From the cell containing the given text, extract its center point as (X, Y) coordinate. 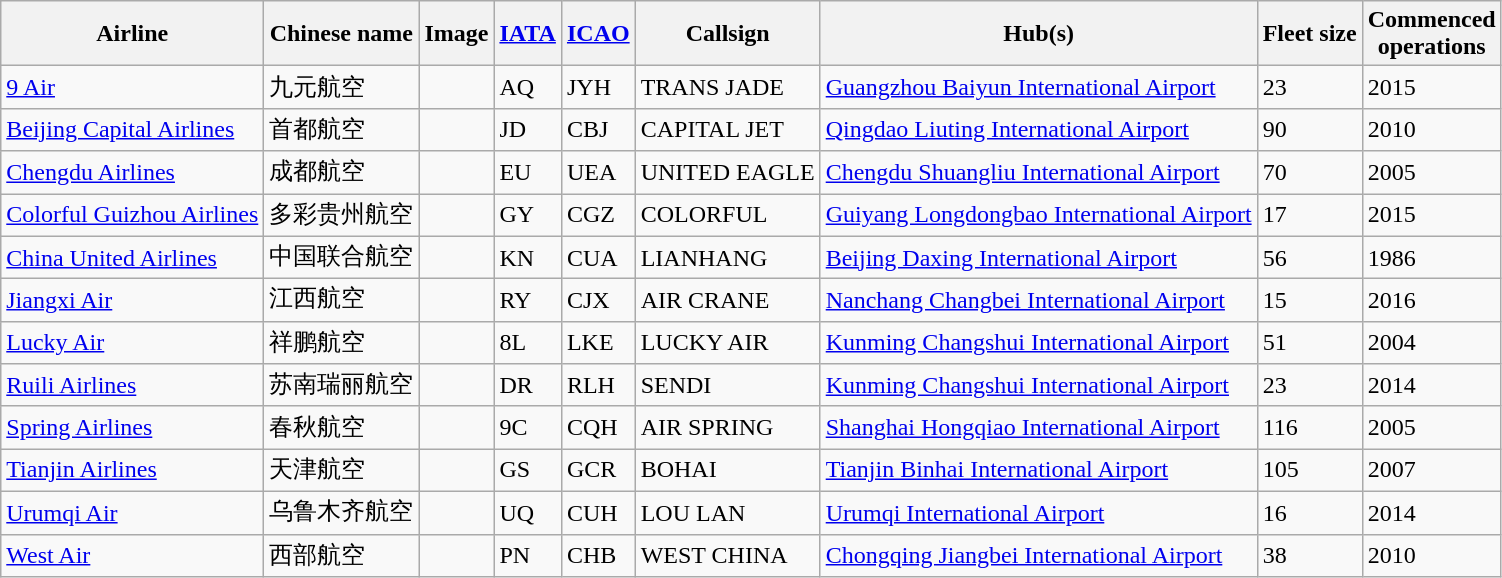
CUH (598, 512)
CUA (598, 258)
乌鲁木齐航空 (342, 512)
Urumqi International Airport (1038, 512)
成都航空 (342, 172)
LIANHANG (728, 258)
CHB (598, 556)
Chengdu Airlines (132, 172)
UNITED EAGLE (728, 172)
GCR (598, 470)
西部航空 (342, 556)
Guangzhou Baiyun International Airport (1038, 88)
UQ (528, 512)
1986 (1432, 258)
90 (1310, 130)
Beijing Capital Airlines (132, 130)
16 (1310, 512)
56 (1310, 258)
首都航空 (342, 130)
Hub(s) (1038, 34)
Urumqi Air (132, 512)
Guiyang Longdongbao International Airport (1038, 216)
116 (1310, 428)
38 (1310, 556)
SENDI (728, 386)
Shanghai Hongqiao International Airport (1038, 428)
天津航空 (342, 470)
EU (528, 172)
Nanchang Changbei International Airport (1038, 300)
UEA (598, 172)
Image (456, 34)
2004 (1432, 342)
JYH (598, 88)
Qingdao Liuting International Airport (1038, 130)
LKE (598, 342)
RLH (598, 386)
祥鹏航空 (342, 342)
COLORFUL (728, 216)
9C (528, 428)
AIR CRANE (728, 300)
AIR SPRING (728, 428)
105 (1310, 470)
DR (528, 386)
51 (1310, 342)
Beijing Daxing International Airport (1038, 258)
GS (528, 470)
多彩贵州航空 (342, 216)
CAPITAL JET (728, 130)
2016 (1432, 300)
ICAO (598, 34)
WEST CHINA (728, 556)
70 (1310, 172)
PN (528, 556)
江西航空 (342, 300)
苏南瑞丽航空 (342, 386)
Ruili Airlines (132, 386)
GY (528, 216)
Chinese name (342, 34)
West Air (132, 556)
15 (1310, 300)
IATA (528, 34)
Chongqing Jiangbei International Airport (1038, 556)
Commencedoperations (1432, 34)
JD (528, 130)
Tianjin Airlines (132, 470)
CGZ (598, 216)
CJX (598, 300)
KN (528, 258)
LOU LAN (728, 512)
LUCKY AIR (728, 342)
9 Air (132, 88)
CBJ (598, 130)
Colorful Guizhou Airlines (132, 216)
Callsign (728, 34)
Airline (132, 34)
中国联合航空 (342, 258)
TRANS JADE (728, 88)
CQH (598, 428)
Spring Airlines (132, 428)
AQ (528, 88)
BOHAI (728, 470)
Chengdu Shuangliu International Airport (1038, 172)
Jiangxi Air (132, 300)
Fleet size (1310, 34)
2007 (1432, 470)
RY (528, 300)
China United Airlines (132, 258)
九元航空 (342, 88)
Lucky Air (132, 342)
春秋航空 (342, 428)
17 (1310, 216)
Tianjin Binhai International Airport (1038, 470)
8L (528, 342)
